Detect which cell encompasses the target text, then output its (X, Y) center coordinate. 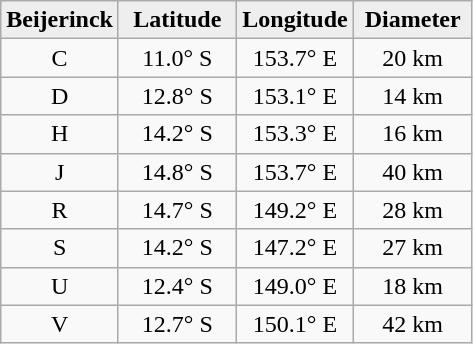
V (60, 324)
C (60, 58)
153.1° E (295, 96)
Longitude (295, 20)
H (60, 134)
149.0° E (295, 286)
Latitude (177, 20)
14 km (413, 96)
12.8° S (177, 96)
U (60, 286)
18 km (413, 286)
16 km (413, 134)
D (60, 96)
12.4° S (177, 286)
14.8° S (177, 172)
40 km (413, 172)
S (60, 248)
20 km (413, 58)
Beijerinck (60, 20)
J (60, 172)
12.7° S (177, 324)
153.3° E (295, 134)
147.2° E (295, 248)
42 km (413, 324)
150.1° E (295, 324)
27 km (413, 248)
149.2° E (295, 210)
11.0° S (177, 58)
14.7° S (177, 210)
R (60, 210)
28 km (413, 210)
Diameter (413, 20)
